Pinpoint the cell where the given text exists, returning its (X, Y) midpoint coordinate. 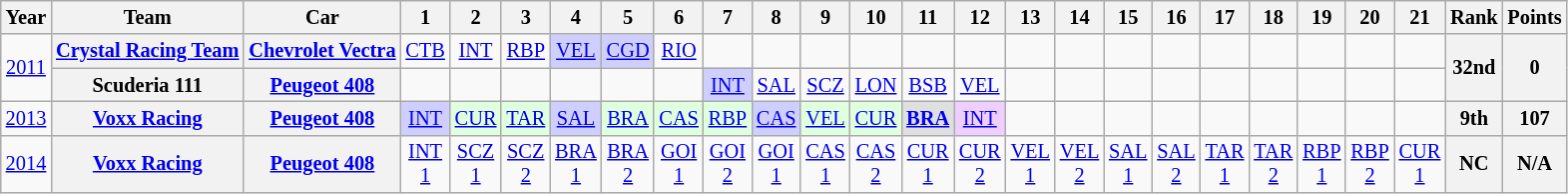
32nd (1473, 68)
13 (1030, 17)
Crystal Racing Team (148, 51)
BRA2 (629, 164)
9 (824, 17)
7 (728, 17)
0 (1534, 68)
11 (928, 17)
SAL2 (1176, 164)
GOI2 (728, 164)
6 (679, 17)
RBP1 (1321, 164)
TAR2 (1274, 164)
19 (1321, 17)
CAS2 (876, 164)
2014 (26, 164)
1 (425, 17)
9th (1473, 118)
3 (525, 17)
NC (1473, 164)
10 (876, 17)
BRA1 (576, 164)
Year (26, 17)
INT1 (425, 164)
21 (1420, 17)
N/A (1534, 164)
RBP2 (1369, 164)
SAL1 (1128, 164)
VEL2 (1080, 164)
8 (777, 17)
15 (1128, 17)
2 (476, 17)
4 (576, 17)
5 (629, 17)
Chevrolet Vectra (321, 51)
BSB (928, 85)
17 (1226, 17)
12 (980, 17)
2013 (26, 118)
VEL1 (1030, 164)
TAR1 (1226, 164)
Team (148, 17)
SCZ1 (476, 164)
Car (321, 17)
14 (1080, 17)
CTB (425, 51)
RIO (679, 51)
SCZ (824, 85)
18 (1274, 17)
CGD (629, 51)
CUR2 (980, 164)
SCZ2 (525, 164)
LON (876, 85)
Points (1534, 17)
16 (1176, 17)
107 (1534, 118)
Rank (1473, 17)
2011 (26, 68)
TAR (525, 118)
Scuderia 111 (148, 85)
CAS1 (824, 164)
20 (1369, 17)
